Pinpoint the cell where the given text exists, returning its (X, Y) midpoint coordinate. 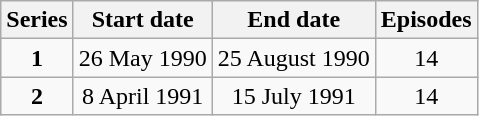
Start date (142, 20)
15 July 1991 (294, 96)
End date (294, 20)
25 August 1990 (294, 58)
1 (37, 58)
Series (37, 20)
26 May 1990 (142, 58)
2 (37, 96)
8 April 1991 (142, 96)
Episodes (426, 20)
